Extract the (X, Y) coordinate from the center of the cell holding the provided text.  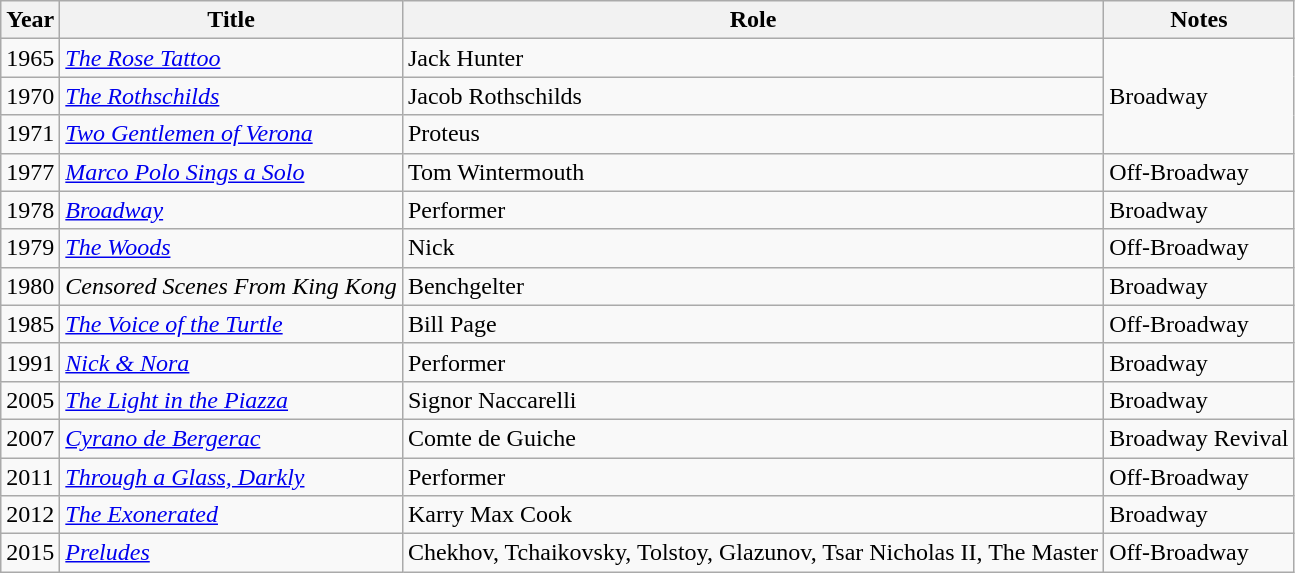
1978 (30, 210)
Through a Glass, Darkly (232, 477)
Karry Max Cook (752, 515)
1991 (30, 362)
The Rothschilds (232, 96)
Bill Page (752, 324)
Two Gentlemen of Verona (232, 134)
1965 (30, 58)
1980 (30, 286)
The Voice of the Turtle (232, 324)
Notes (1199, 20)
Chekhov, Tchaikovsky, Tolstoy, Glazunov, Tsar Nicholas II, The Master (752, 553)
1971 (30, 134)
2005 (30, 400)
Broadway Revival (1199, 438)
Title (232, 20)
1979 (30, 248)
1970 (30, 96)
Censored Scenes From King Kong (232, 286)
Jack Hunter (752, 58)
The Woods (232, 248)
Comte de Guiche (752, 438)
The Exonerated (232, 515)
Cyrano de Bergerac (232, 438)
Preludes (232, 553)
Signor Naccarelli (752, 400)
Year (30, 20)
Nick & Nora (232, 362)
Tom Wintermouth (752, 172)
2007 (30, 438)
Role (752, 20)
1985 (30, 324)
2011 (30, 477)
The Light in the Piazza (232, 400)
Benchgelter (752, 286)
Jacob Rothschilds (752, 96)
2015 (30, 553)
2012 (30, 515)
Proteus (752, 134)
The Rose Tattoo (232, 58)
1977 (30, 172)
Nick (752, 248)
Marco Polo Sings a Solo (232, 172)
